Locate the cell with the specified text and output its (X, Y) center coordinate. 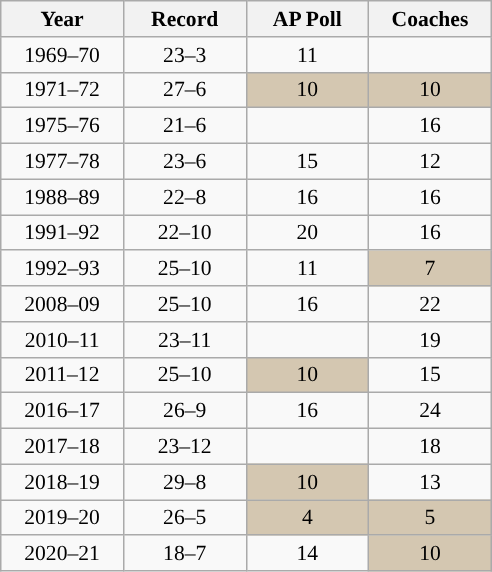
1991–92 (62, 233)
2018–19 (62, 482)
Record (184, 19)
23–11 (184, 340)
1988–89 (62, 197)
1969–70 (62, 55)
19 (430, 340)
1971–72 (62, 90)
4 (308, 518)
18 (430, 447)
Year (62, 19)
22–8 (184, 197)
22 (430, 304)
Coaches (430, 19)
14 (308, 554)
24 (430, 411)
29–8 (184, 482)
2016–17 (62, 411)
26–9 (184, 411)
2019–20 (62, 518)
2020–21 (62, 554)
23–6 (184, 162)
7 (430, 269)
23–12 (184, 447)
21–6 (184, 126)
13 (430, 482)
AP Poll (308, 19)
2008–09 (62, 304)
18–7 (184, 554)
23–3 (184, 55)
26–5 (184, 518)
1977–78 (62, 162)
20 (308, 233)
5 (430, 518)
1992–93 (62, 269)
1975–76 (62, 126)
27–6 (184, 90)
2017–18 (62, 447)
2011–12 (62, 375)
2010–11 (62, 340)
22–10 (184, 233)
12 (430, 162)
